Pinpoint the cell where the given text exists, returning its (x, y) midpoint coordinate. 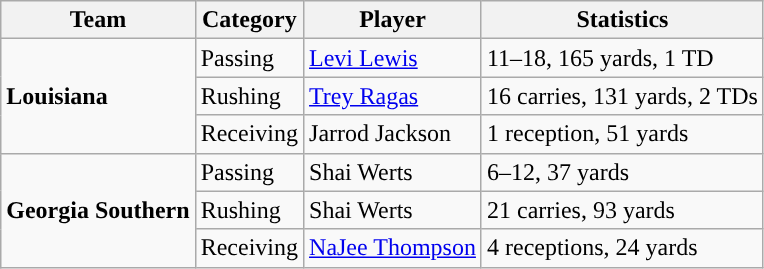
NaJee Thompson (393, 248)
Trey Ragas (393, 96)
Georgia Southern (98, 210)
Player (393, 20)
21 carries, 93 yards (622, 210)
16 carries, 131 yards, 2 TDs (622, 96)
Category (249, 20)
Jarrod Jackson (393, 134)
Team (98, 20)
Levi Lewis (393, 58)
1 reception, 51 yards (622, 134)
11–18, 165 yards, 1 TD (622, 58)
6–12, 37 yards (622, 172)
Louisiana (98, 96)
4 receptions, 24 yards (622, 248)
Statistics (622, 20)
